Find where the given text appears and provide that cell's center as [x, y] coordinate. 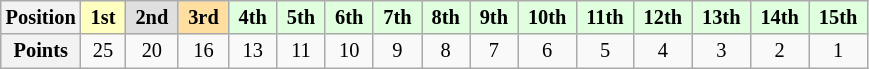
5 [604, 51]
11 [301, 51]
12th [663, 17]
15th [838, 17]
13th [721, 17]
10 [349, 51]
20 [152, 51]
Points [41, 51]
13 [253, 51]
25 [104, 51]
3 [721, 51]
9th [494, 17]
7th [397, 17]
6th [349, 17]
2nd [152, 17]
9 [397, 51]
7 [494, 51]
6 [547, 51]
3rd [203, 17]
4 [663, 51]
1st [104, 17]
8 [446, 51]
10th [547, 17]
4th [253, 17]
8th [446, 17]
5th [301, 17]
1 [838, 51]
Position [41, 17]
14th [779, 17]
16 [203, 51]
2 [779, 51]
11th [604, 17]
